Pinpoint the cell where the given text exists, returning its [X, Y] midpoint coordinate. 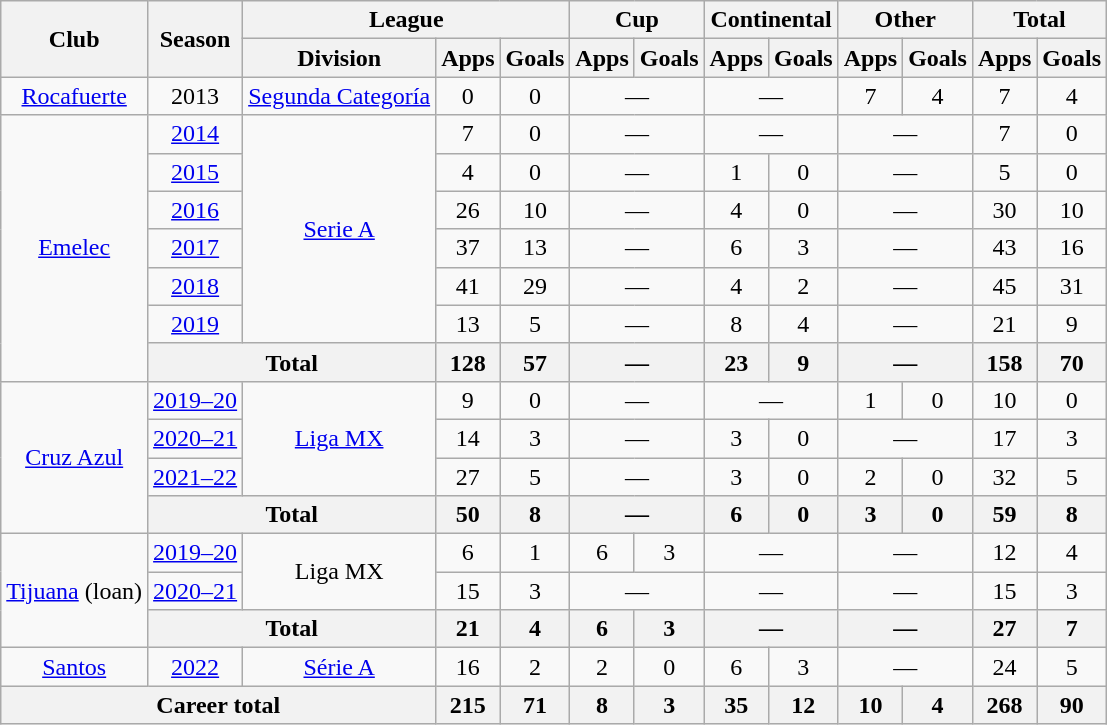
2014 [196, 134]
41 [468, 286]
2022 [196, 667]
Cup [637, 20]
Rocafuerte [74, 96]
2015 [196, 172]
Continental [771, 20]
Santos [74, 667]
128 [468, 362]
29 [535, 286]
57 [535, 362]
2017 [196, 248]
17 [1004, 438]
30 [1004, 210]
215 [468, 705]
45 [1004, 286]
23 [736, 362]
2021–22 [196, 477]
37 [468, 248]
League [406, 20]
2016 [196, 210]
Other [905, 20]
Emelec [74, 248]
2018 [196, 286]
Série A [340, 667]
43 [1004, 248]
32 [1004, 477]
71 [535, 705]
Serie A [340, 229]
70 [1072, 362]
Division [340, 58]
Segunda Categoría [340, 96]
90 [1072, 705]
31 [1072, 286]
Club [74, 39]
158 [1004, 362]
Tijuana (loan) [74, 591]
Career total [218, 705]
35 [736, 705]
2013 [196, 96]
26 [468, 210]
24 [1004, 667]
14 [468, 438]
Season [196, 39]
268 [1004, 705]
59 [1004, 515]
50 [468, 515]
Cruz Azul [74, 457]
2019 [196, 324]
